Locate the cell with the specified text and output its (x, y) center coordinate. 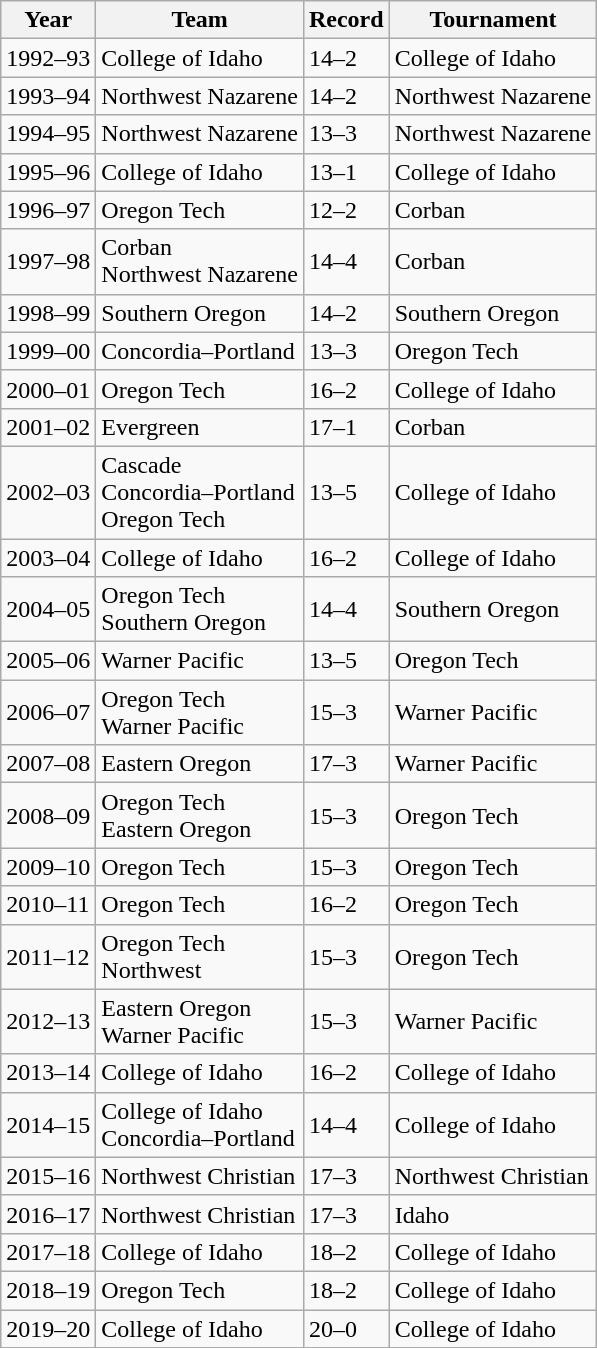
2019–20 (48, 1329)
2016–17 (48, 1214)
2009–10 (48, 867)
2004–05 (48, 610)
Eastern Oregon (200, 764)
Team (200, 20)
20–0 (346, 1329)
Idaho (493, 1214)
2012–13 (48, 1022)
2015–16 (48, 1176)
Eastern OregonWarner Pacific (200, 1022)
2007–08 (48, 764)
2010–11 (48, 905)
Oregon TechWarner Pacific (200, 712)
2018–19 (48, 1290)
Concordia–Portland (200, 351)
1995–96 (48, 172)
2017–18 (48, 1252)
2000–01 (48, 389)
Oregon TechEastern Oregon (200, 816)
Tournament (493, 20)
2006–07 (48, 712)
1996–97 (48, 210)
2013–14 (48, 1073)
2005–06 (48, 661)
2003–04 (48, 557)
1998–99 (48, 313)
Oregon TechNorthwest (200, 956)
2014–15 (48, 1124)
1992–93 (48, 58)
1997–98 (48, 262)
2002–03 (48, 492)
2008–09 (48, 816)
Year (48, 20)
1999–00 (48, 351)
2001–02 (48, 427)
2011–12 (48, 956)
13–1 (346, 172)
12–2 (346, 210)
1993–94 (48, 96)
Oregon TechSouthern Oregon (200, 610)
CascadeConcordia–PortlandOregon Tech (200, 492)
Record (346, 20)
1994–95 (48, 134)
17–1 (346, 427)
Evergreen (200, 427)
College of IdahoConcordia–Portland (200, 1124)
CorbanNorthwest Nazarene (200, 262)
